Locate the cell with the specified text and output its (X, Y) center coordinate. 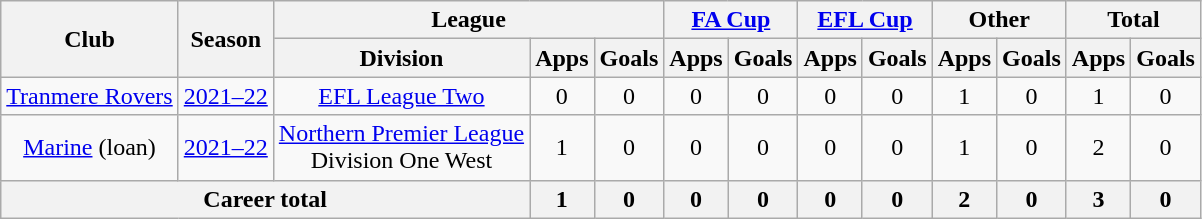
EFL League Two (401, 96)
Northern Premier LeagueDivision One West (401, 148)
Tranmere Rovers (90, 96)
EFL Cup (865, 20)
Total (1133, 20)
League (468, 20)
Other (999, 20)
Club (90, 39)
Division (401, 58)
Career total (266, 199)
FA Cup (731, 20)
3 (1098, 199)
Season (226, 39)
Marine (loan) (90, 148)
